Identify which cell holds the provided text, then report its (X, Y) central coordinate. 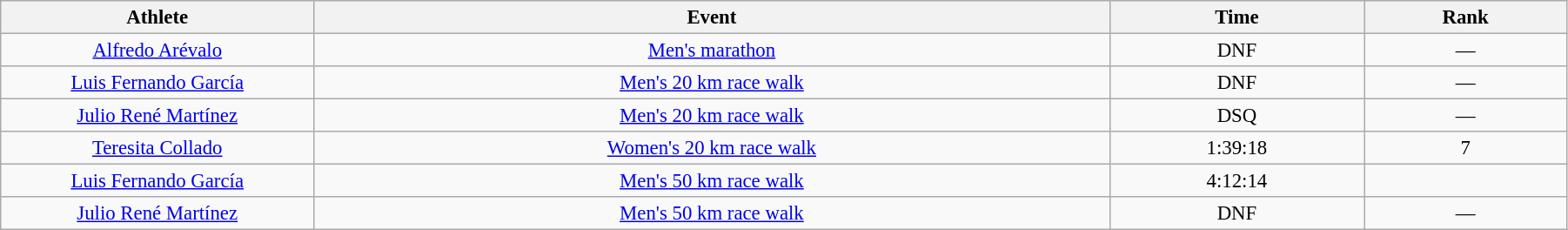
Alfredo Arévalo (157, 51)
Teresita Collado (157, 148)
Event (712, 17)
1:39:18 (1237, 148)
Women's 20 km race walk (712, 148)
DSQ (1237, 116)
Athlete (157, 17)
7 (1465, 148)
Men's marathon (712, 51)
Time (1237, 17)
Rank (1465, 17)
4:12:14 (1237, 181)
